Capture the cell that displays the provided text and extract its [X, Y] central coordinate. 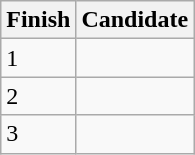
Candidate [135, 20]
1 [38, 58]
Finish [38, 20]
3 [38, 134]
2 [38, 96]
